Extract the [X, Y] coordinate from the center of the cell holding the provided text.  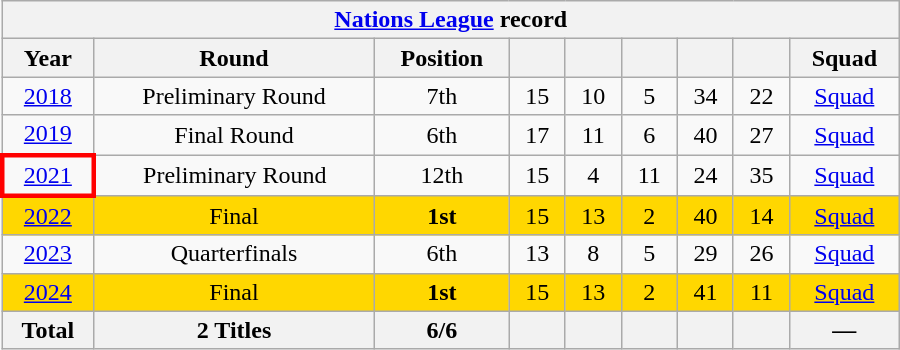
Nations League record [450, 20]
7th [442, 96]
12th [442, 174]
14 [761, 216]
26 [761, 254]
27 [761, 135]
29 [705, 254]
Round [234, 58]
34 [705, 96]
2019 [48, 135]
6 [649, 135]
— [844, 330]
41 [705, 292]
10 [593, 96]
8 [593, 254]
Position [442, 58]
2023 [48, 254]
22 [761, 96]
24 [705, 174]
35 [761, 174]
17 [537, 135]
2021 [48, 174]
4 [593, 174]
2024 [48, 292]
Year [48, 58]
Final Round [234, 135]
2018 [48, 96]
2022 [48, 216]
6/6 [442, 330]
Total [48, 330]
Quarterfinals [234, 254]
2 Titles [234, 330]
